Pinpoint the cell where the given text exists, returning its [X, Y] midpoint coordinate. 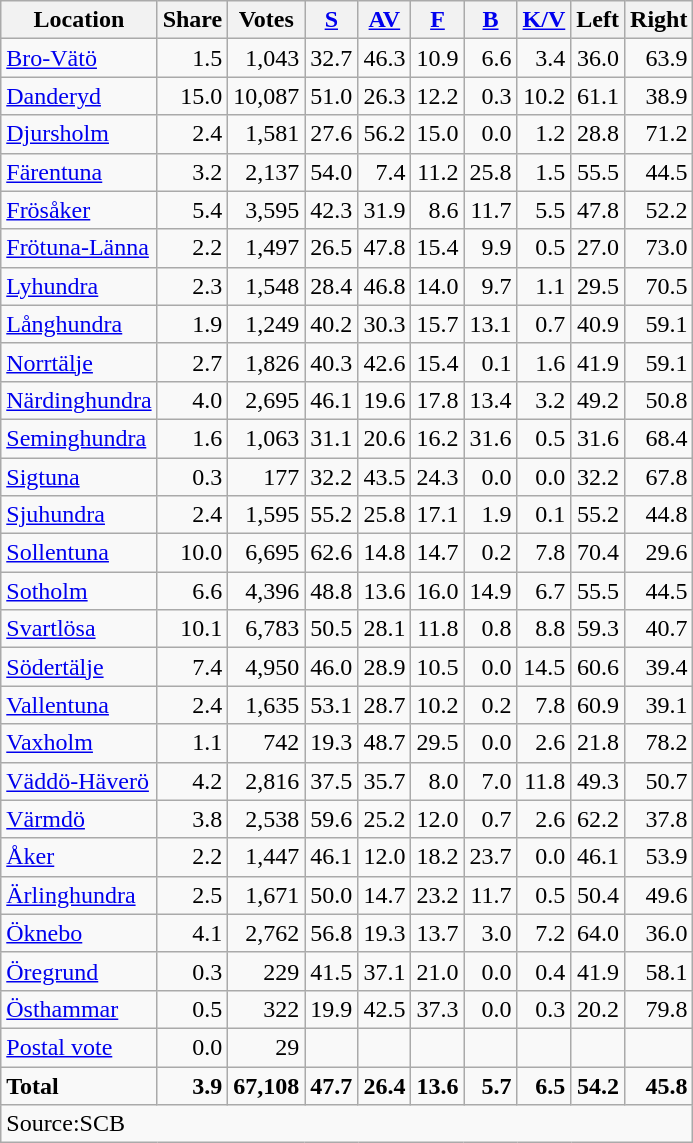
177 [266, 477]
2,762 [266, 933]
3.8 [192, 819]
17.8 [438, 400]
59.3 [598, 629]
60.9 [598, 705]
14.0 [438, 286]
8.6 [438, 210]
K/V [544, 20]
Södertälje [79, 667]
2,816 [266, 781]
16.0 [438, 591]
35.7 [384, 781]
37.5 [332, 781]
26.4 [384, 1085]
27.0 [598, 248]
28.1 [384, 629]
3.4 [544, 58]
2,137 [266, 172]
52.2 [659, 210]
40.7 [659, 629]
Vallentuna [79, 705]
12.2 [438, 96]
3,595 [266, 210]
1,826 [266, 362]
Sigtuna [79, 477]
53.9 [659, 857]
20.2 [598, 1009]
Färentuna [79, 172]
4.1 [192, 933]
78.2 [659, 743]
2.5 [192, 895]
13.1 [490, 324]
42.3 [332, 210]
15.7 [438, 324]
49.6 [659, 895]
2,695 [266, 400]
50.8 [659, 400]
47.7 [332, 1085]
48.7 [384, 743]
41.5 [332, 971]
1,595 [266, 515]
37.3 [438, 1009]
62.2 [598, 819]
Åker [79, 857]
Lyhundra [79, 286]
37.1 [384, 971]
5.5 [544, 210]
4.0 [192, 400]
64.0 [598, 933]
Östhammar [79, 1009]
Djursholm [79, 134]
73.0 [659, 248]
Ärlinghundra [79, 895]
1,581 [266, 134]
42.5 [384, 1009]
Öknebo [79, 933]
62.6 [332, 553]
10.5 [438, 667]
11.2 [438, 172]
49.2 [598, 400]
10,087 [266, 96]
0.8 [490, 629]
8.0 [438, 781]
742 [266, 743]
30.3 [384, 324]
39.4 [659, 667]
Total [79, 1085]
32.7 [332, 58]
7.2 [544, 933]
48.8 [332, 591]
10.1 [192, 629]
Postal vote [79, 1047]
1,671 [266, 895]
B [490, 20]
63.9 [659, 58]
3.9 [192, 1085]
Sotholm [79, 591]
Frösåker [79, 210]
18.2 [438, 857]
21.8 [598, 743]
2.7 [192, 362]
1,548 [266, 286]
Vaxholm [79, 743]
Frötuna-Länna [79, 248]
31.9 [384, 210]
70.5 [659, 286]
10.9 [438, 58]
5.7 [490, 1085]
7.0 [490, 781]
79.8 [659, 1009]
2.3 [192, 286]
0.4 [544, 971]
26.5 [332, 248]
14.8 [384, 553]
2,538 [266, 819]
19.9 [332, 1009]
53.1 [332, 705]
25.2 [384, 819]
Väddö-Häverö [79, 781]
1,497 [266, 248]
71.2 [659, 134]
23.2 [438, 895]
54.2 [598, 1085]
50.5 [332, 629]
29 [266, 1047]
8.8 [544, 629]
F [438, 20]
50.7 [659, 781]
Norrtälje [79, 362]
43.5 [384, 477]
39.1 [659, 705]
Svartlösa [79, 629]
1,249 [266, 324]
21.0 [438, 971]
51.0 [332, 96]
46.0 [332, 667]
Votes [266, 20]
28.7 [384, 705]
19.6 [384, 400]
9.9 [490, 248]
28.4 [332, 286]
Left [598, 20]
40.2 [332, 324]
3.0 [490, 933]
AV [384, 20]
Seminghundra [79, 438]
Sollentuna [79, 553]
29.6 [659, 553]
5.4 [192, 210]
Öregrund [79, 971]
1,043 [266, 58]
44.8 [659, 515]
10.0 [192, 553]
61.1 [598, 96]
60.6 [598, 667]
Bro-Vätö [79, 58]
6,783 [266, 629]
Source:SCB [347, 1124]
13.4 [490, 400]
28.8 [598, 134]
58.1 [659, 971]
1,447 [266, 857]
1,063 [266, 438]
24.3 [438, 477]
4,950 [266, 667]
70.4 [598, 553]
229 [266, 971]
4.2 [192, 781]
322 [266, 1009]
6,695 [266, 553]
54.0 [332, 172]
27.6 [332, 134]
50.4 [598, 895]
Sjuhundra [79, 515]
20.6 [384, 438]
14.9 [490, 591]
17.1 [438, 515]
6.5 [544, 1085]
42.6 [384, 362]
38.9 [659, 96]
31.1 [332, 438]
46.8 [384, 286]
56.2 [384, 134]
16.2 [438, 438]
Location [79, 20]
14.5 [544, 667]
59.6 [332, 819]
Närdinghundra [79, 400]
Långhundra [79, 324]
28.9 [384, 667]
45.8 [659, 1085]
1,635 [266, 705]
Värmdö [79, 819]
Share [192, 20]
S [332, 20]
67.8 [659, 477]
50.0 [332, 895]
6.7 [544, 591]
23.7 [490, 857]
13.7 [438, 933]
4,396 [266, 591]
9.7 [490, 286]
Danderyd [79, 96]
37.8 [659, 819]
1.2 [544, 134]
67,108 [266, 1085]
49.3 [598, 781]
26.3 [384, 96]
46.3 [384, 58]
Right [659, 20]
40.9 [598, 324]
40.3 [332, 362]
68.4 [659, 438]
56.8 [332, 933]
